Search for the cell housing the specified text and yield its [X, Y] center coordinate. 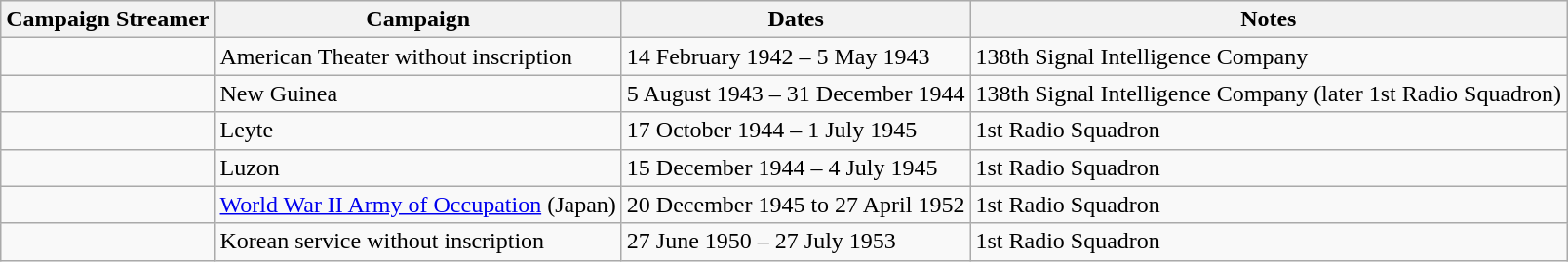
Campaign [417, 19]
World War II Army of Occupation (Japan) [417, 205]
27 June 1950 – 27 July 1953 [796, 242]
Campaign Streamer [107, 19]
5 August 1943 – 31 December 1944 [796, 94]
138th Signal Intelligence Company (later 1st Radio Squadron) [1269, 94]
14 February 1942 – 5 May 1943 [796, 56]
Luzon [417, 168]
American Theater without inscription [417, 56]
Dates [796, 19]
Leyte [417, 131]
Korean service without inscription [417, 242]
New Guinea [417, 94]
17 October 1944 – 1 July 1945 [796, 131]
15 December 1944 – 4 July 1945 [796, 168]
138th Signal Intelligence Company [1269, 56]
20 December 1945 to 27 April 1952 [796, 205]
Notes [1269, 19]
